Return (x, y) of the center of cell containing provided text 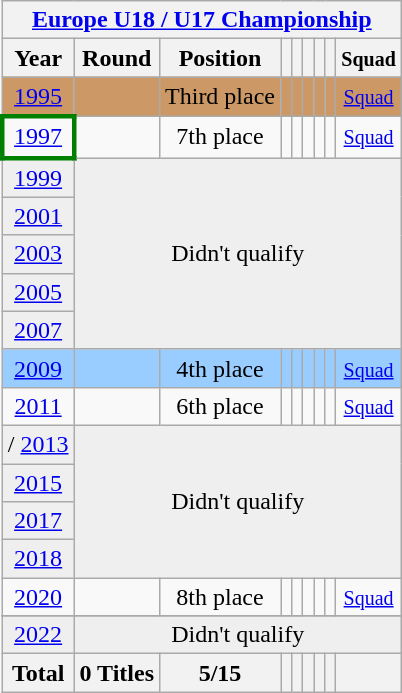
Europe U18 / U17 Championship (202, 20)
2022 (38, 635)
8th place (220, 597)
Total (38, 673)
Round (117, 58)
2018 (38, 559)
/ 2013 (38, 444)
1995 (38, 97)
2003 (38, 254)
2017 (38, 521)
0 Titles (117, 673)
Year (38, 58)
7th place (220, 136)
2011 (38, 406)
2015 (38, 483)
Third place (220, 97)
1997 (38, 136)
2001 (38, 216)
5/15 (220, 673)
2009 (38, 368)
2020 (38, 597)
4th place (220, 368)
6th place (220, 406)
Position (220, 58)
2007 (38, 330)
1999 (38, 178)
2005 (38, 292)
